Capture the cell that displays the provided text and extract its (x, y) central coordinate. 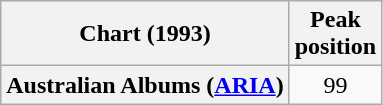
Australian Albums (ARIA) (145, 85)
Chart (1993) (145, 34)
Peakposition (335, 34)
99 (335, 85)
